Extract the [x, y] coordinate from the center of the cell holding the provided text.  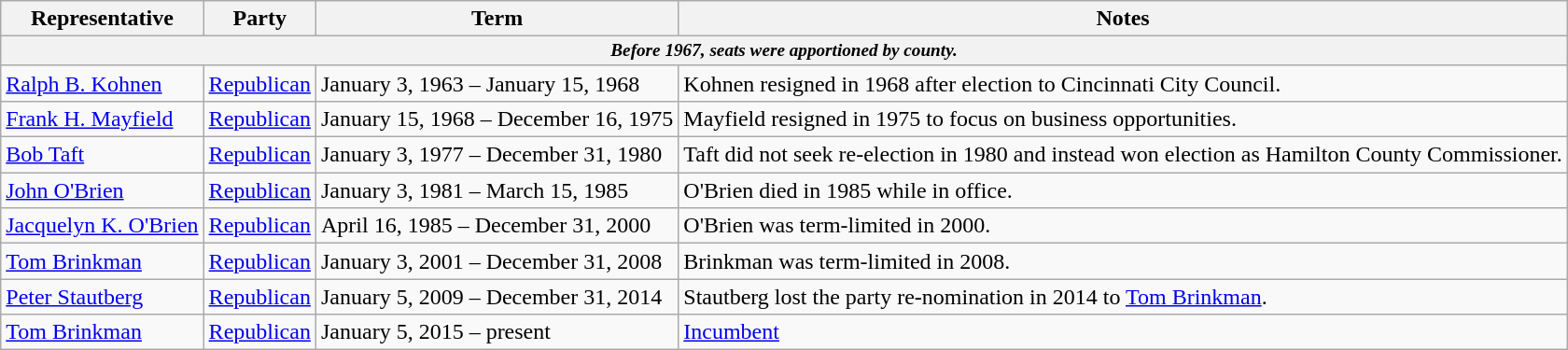
Representative [103, 19]
January 15, 1968 – December 16, 1975 [497, 119]
Notes [1124, 19]
Kohnen resigned in 1968 after election to Cincinnati City Council. [1124, 83]
O'Brien died in 1985 while in office. [1124, 190]
Brinkman was term-limited in 2008. [1124, 261]
Ralph B. Kohnen [103, 83]
Bob Taft [103, 155]
Stautberg lost the party re-nomination in 2014 to Tom Brinkman. [1124, 297]
January 3, 2001 – December 31, 2008 [497, 261]
January 5, 2009 – December 31, 2014 [497, 297]
Jacquelyn K. O'Brien [103, 226]
O'Brien was term-limited in 2000. [1124, 226]
January 3, 1981 – March 15, 1985 [497, 190]
January 5, 2015 – present [497, 332]
Frank H. Mayfield [103, 119]
Mayfield resigned in 1975 to focus on business opportunities. [1124, 119]
Party [259, 19]
John O'Brien [103, 190]
April 16, 1985 – December 31, 2000 [497, 226]
Taft did not seek re-election in 1980 and instead won election as Hamilton County Commissioner. [1124, 155]
January 3, 1977 – December 31, 1980 [497, 155]
Incumbent [1124, 332]
January 3, 1963 – January 15, 1968 [497, 83]
Peter Stautberg [103, 297]
Before 1967, seats were apportioned by county. [784, 51]
Term [497, 19]
